Return [X, Y] of the center of cell containing provided text 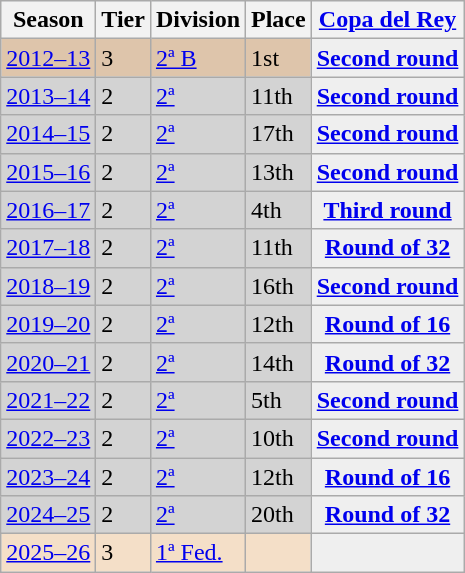
2015–16 [48, 172]
10th [279, 438]
13th [279, 172]
5th [279, 400]
2013–14 [48, 96]
Third round [388, 210]
2025–26 [48, 553]
2012–13 [48, 58]
Season [48, 20]
2ª B [198, 58]
Place [279, 20]
2016–17 [48, 210]
1st [279, 58]
20th [279, 515]
2018–19 [48, 286]
2020–21 [48, 362]
Division [198, 20]
4th [279, 210]
Tier [124, 20]
2022–23 [48, 438]
2014–15 [48, 134]
2019–20 [48, 324]
2023–24 [48, 477]
2021–22 [48, 400]
Copa del Rey [388, 20]
2024–25 [48, 515]
14th [279, 362]
16th [279, 286]
17th [279, 134]
1ª Fed. [198, 553]
2017–18 [48, 248]
